Determine the (X, Y) coordinate at the center of the cell enclosing the given text.  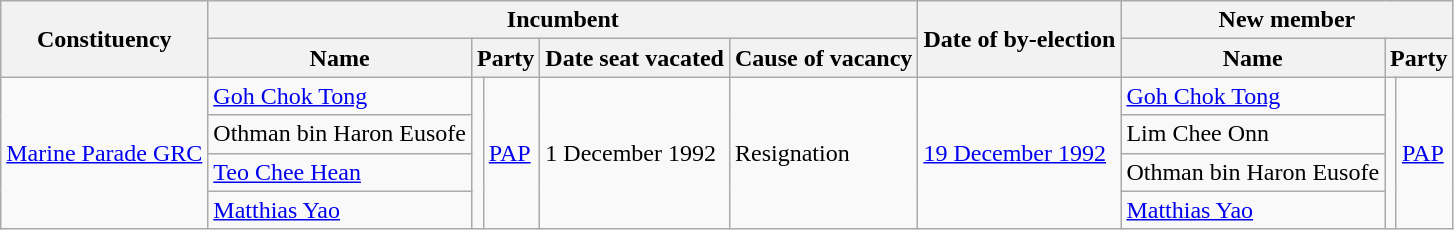
Incumbent (563, 20)
Cause of vacancy (823, 58)
Marine Parade GRC (104, 153)
Teo Chee Hean (340, 172)
New member (1287, 20)
Constituency (104, 39)
Lim Chee Onn (1253, 134)
Date seat vacated (635, 58)
Date of by-election (1020, 39)
19 December 1992 (1020, 153)
1 December 1992 (635, 153)
Resignation (823, 153)
